Capture the cell that displays the provided text and extract its [X, Y] central coordinate. 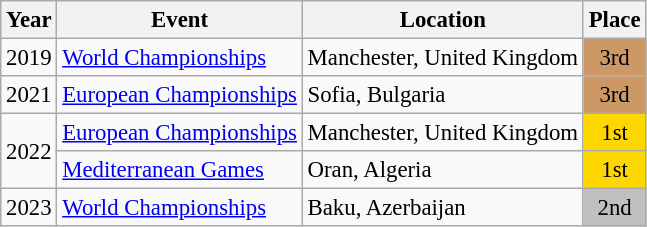
2019 [29, 58]
Place [614, 20]
2022 [29, 152]
Year [29, 20]
Event [180, 20]
Location [442, 20]
2nd [614, 208]
Baku, Azerbaijan [442, 208]
2023 [29, 208]
Oran, Algeria [442, 170]
2021 [29, 95]
Mediterranean Games [180, 170]
Sofia, Bulgaria [442, 95]
